For the text-containing cell, return its midpoint in (x, y) coordinate format. 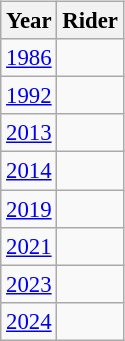
1992 (29, 96)
2019 (29, 209)
Rider (90, 21)
1986 (29, 58)
Year (29, 21)
2024 (29, 321)
2021 (29, 246)
2014 (29, 171)
2023 (29, 284)
2013 (29, 133)
